Locate the cell with the specified text and output its [X, Y] center coordinate. 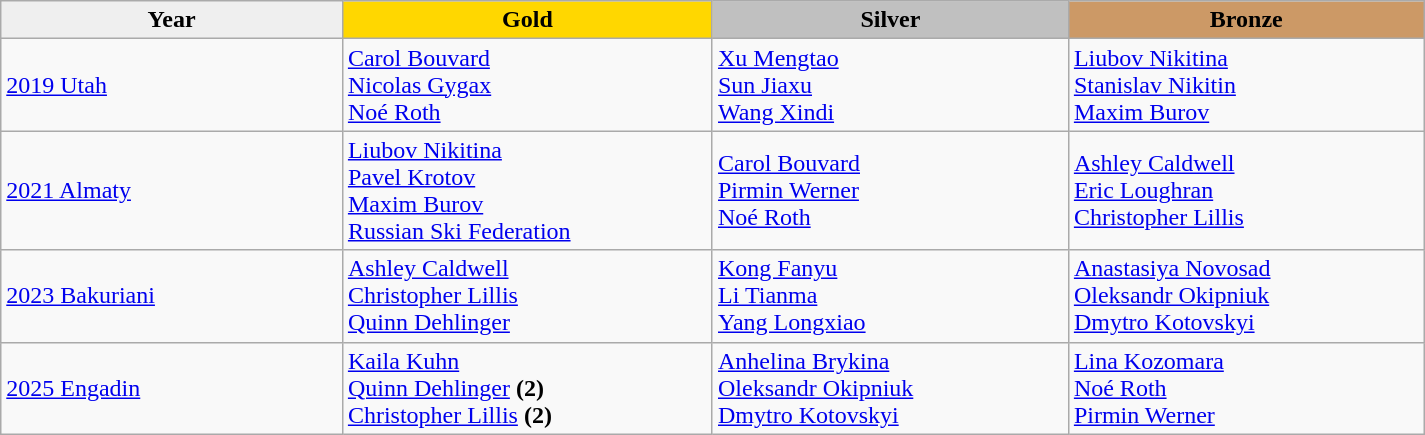
Carol BouvardPirmin WernerNoé Roth [890, 190]
Anastasiya NovosadOleksandr OkipniukDmytro Kotovskyi [1246, 296]
2023 Bakuriani [172, 296]
Liubov NikitinaPavel KrotovMaxim Burov Russian Ski Federation [527, 190]
Xu MengtaoSun JiaxuWang Xindi [890, 85]
Carol BouvardNicolas GygaxNoé Roth [527, 85]
Liubov NikitinaStanislav NikitinMaxim Burov [1246, 85]
Ashley CaldwellChristopher LillisQuinn Dehlinger [527, 296]
Gold [527, 20]
Kong FanyuLi TianmaYang Longxiao [890, 296]
Silver [890, 20]
2021 Almaty [172, 190]
Bronze [1246, 20]
Kaila KuhnQuinn Dehlinger (2)Christopher Lillis (2) [527, 388]
Anhelina BrykinaOleksandr OkipniukDmytro Kotovskyi [890, 388]
2019 Utah [172, 85]
Year [172, 20]
Ashley CaldwellEric LoughranChristopher Lillis [1246, 190]
2025 Engadin [172, 388]
Lina KozomaraNoé RothPirmin Werner [1246, 388]
